Pinpoint the cell where the given text exists, returning its (x, y) midpoint coordinate. 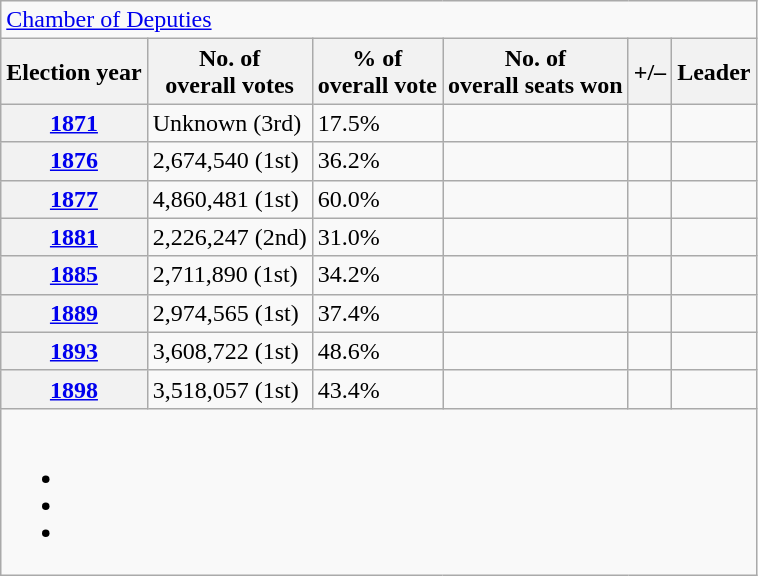
17.5% (377, 123)
2,226,247 (2nd) (230, 237)
No. ofoverall votes (230, 72)
2,974,565 (1st) (230, 313)
3,518,057 (1st) (230, 389)
60.0% (377, 199)
1885 (74, 275)
Chamber of Deputies (378, 20)
1889 (74, 313)
3,608,722 (1st) (230, 351)
2,674,540 (1st) (230, 161)
1898 (74, 389)
2,711,890 (1st) (230, 275)
No. ofoverall seats won (536, 72)
43.4% (377, 389)
1881 (74, 237)
48.6% (377, 351)
1876 (74, 161)
1877 (74, 199)
+/– (650, 72)
Unknown (3rd) (230, 123)
31.0% (377, 237)
% ofoverall vote (377, 72)
1871 (74, 123)
34.2% (377, 275)
Election year (74, 72)
Leader (714, 72)
36.2% (377, 161)
1893 (74, 351)
37.4% (377, 313)
4,860,481 (1st) (230, 199)
